Pinpoint the cell where the given text exists, returning its (X, Y) midpoint coordinate. 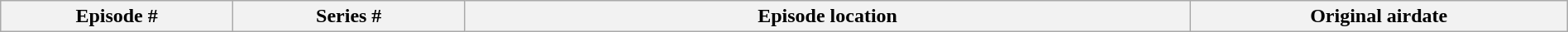
Series # (349, 16)
Episode location (827, 16)
Episode # (117, 16)
Original airdate (1379, 16)
